Identify which cell holds the provided text, then report its (X, Y) central coordinate. 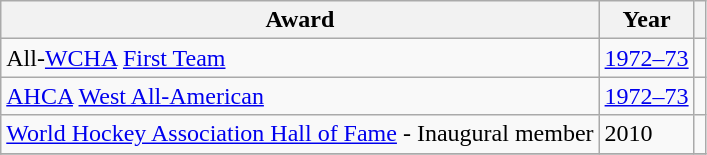
All-WCHA First Team (300, 58)
World Hockey Association Hall of Fame - Inaugural member (300, 134)
2010 (646, 134)
Award (300, 20)
AHCA West All-American (300, 96)
Year (646, 20)
